Determine the [x, y] coordinate at the center of the cell enclosing the given text.  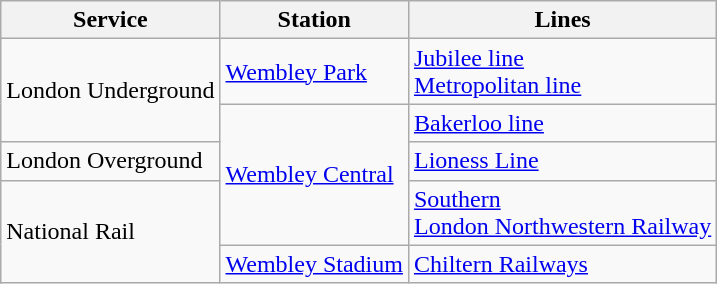
Wembley Central [314, 174]
Lines [562, 20]
Jubilee line Metropolitan line [562, 72]
Bakerloo line [562, 123]
SouthernLondon Northwestern Railway [562, 212]
Wembley Stadium [314, 264]
Service [110, 20]
Station [314, 20]
National Rail [110, 232]
Chiltern Railways [562, 264]
Wembley Park [314, 72]
Lioness Line [562, 161]
London Underground [110, 90]
London Overground [110, 161]
